Scan for the cell matching the given text and deliver its (x, y) coordinate at center. 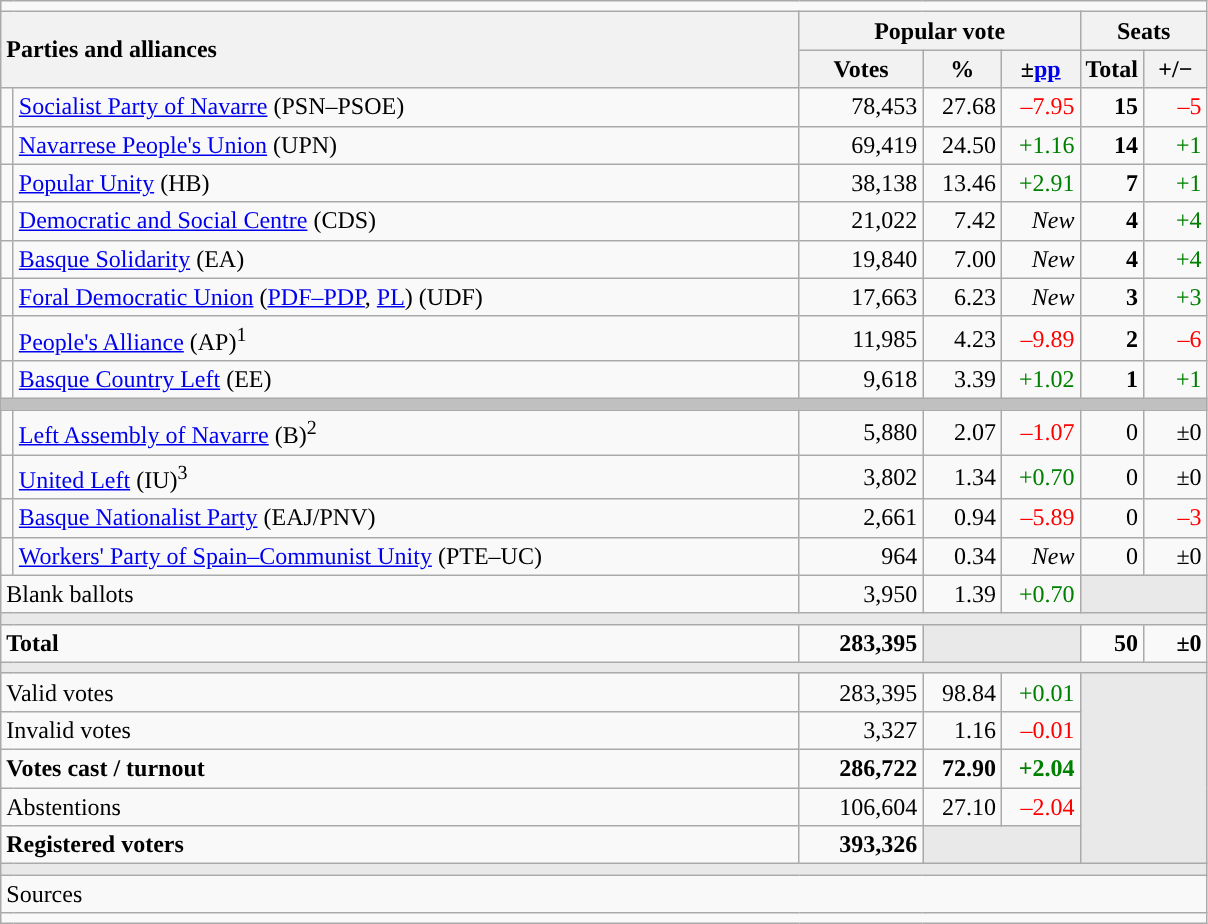
7.00 (962, 259)
Votes cast / turnout (400, 769)
27.10 (962, 807)
–3 (1176, 518)
–2.04 (1040, 807)
Navarrese People's Union (UPN) (406, 145)
3 (1112, 297)
24.50 (962, 145)
38,138 (861, 183)
People's Alliance (AP)1 (406, 338)
United Left (IU)3 (406, 478)
1.39 (962, 594)
Socialist Party of Navarre (PSN–PSOE) (406, 107)
Foral Democratic Union (PDF–PDP, PL) (UDF) (406, 297)
286,722 (861, 769)
–5.89 (1040, 518)
1 (1112, 380)
393,326 (861, 845)
964 (861, 556)
Democratic and Social Centre (CDS) (406, 221)
Workers' Party of Spain–Communist Unity (PTE–UC) (406, 556)
11,985 (861, 338)
+2.91 (1040, 183)
14 (1112, 145)
2 (1112, 338)
72.90 (962, 769)
98.84 (962, 692)
78,453 (861, 107)
–7.95 (1040, 107)
Popular Unity (HB) (406, 183)
3.39 (962, 380)
Sources (604, 894)
+1.02 (1040, 380)
Blank ballots (400, 594)
Invalid votes (400, 731)
+1.16 (1040, 145)
13.46 (962, 183)
Seats (1144, 31)
19,840 (861, 259)
+/− (1176, 69)
2,661 (861, 518)
3,950 (861, 594)
1.34 (962, 478)
4.23 (962, 338)
106,604 (861, 807)
1.16 (962, 731)
0.94 (962, 518)
Votes (861, 69)
+0.01 (1040, 692)
+3 (1176, 297)
2.07 (962, 432)
0.34 (962, 556)
69,419 (861, 145)
15 (1112, 107)
5,880 (861, 432)
–1.07 (1040, 432)
±pp (1040, 69)
–0.01 (1040, 731)
Registered voters (400, 845)
50 (1112, 643)
17,663 (861, 297)
9,618 (861, 380)
+2.04 (1040, 769)
7.42 (962, 221)
21,022 (861, 221)
Left Assembly of Navarre (B)2 (406, 432)
7 (1112, 183)
Basque Country Left (EE) (406, 380)
Basque Solidarity (EA) (406, 259)
–6 (1176, 338)
Popular vote (940, 31)
3,327 (861, 731)
% (962, 69)
–9.89 (1040, 338)
–5 (1176, 107)
3,802 (861, 478)
6.23 (962, 297)
Basque Nationalist Party (EAJ/PNV) (406, 518)
Abstentions (400, 807)
Parties and alliances (400, 50)
Valid votes (400, 692)
27.68 (962, 107)
